Scan for the cell matching the given text and deliver its [X, Y] coordinate at center. 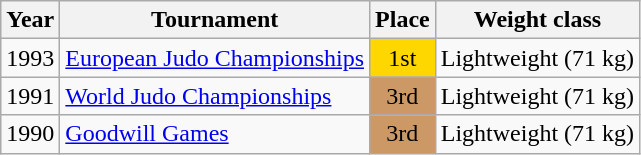
Tournament [215, 20]
World Judo Championships [215, 96]
Goodwill Games [215, 134]
1st [403, 58]
Weight class [537, 20]
European Judo Championships [215, 58]
1991 [30, 96]
Place [403, 20]
1993 [30, 58]
1990 [30, 134]
Year [30, 20]
